Scan for the cell matching the given text and deliver its [x, y] coordinate at center. 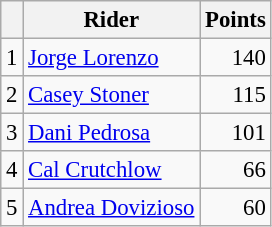
115 [236, 95]
Points [236, 20]
1 [12, 58]
Rider [112, 20]
Dani Pedrosa [112, 133]
2 [12, 95]
Casey Stoner [112, 95]
140 [236, 58]
4 [12, 170]
3 [12, 133]
Cal Crutchlow [112, 170]
101 [236, 133]
Andrea Dovizioso [112, 208]
5 [12, 208]
60 [236, 208]
66 [236, 170]
Jorge Lorenzo [112, 58]
